Pinpoint the cell where the given text exists, returning its (x, y) midpoint coordinate. 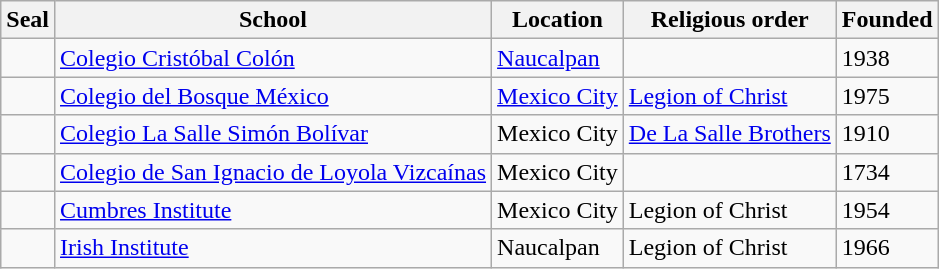
1734 (887, 172)
1938 (887, 58)
Founded (887, 20)
Irish Institute (272, 248)
De La Salle Brothers (730, 134)
1954 (887, 210)
1975 (887, 96)
Colegio La Salle Simón Bolívar (272, 134)
1910 (887, 134)
Religious order (730, 20)
1966 (887, 248)
Location (558, 20)
Colegio de San Ignacio de Loyola Vizcaínas (272, 172)
Colegio del Bosque México (272, 96)
Seal (28, 20)
Colegio Cristóbal Colón (272, 58)
School (272, 20)
Cumbres Institute (272, 210)
